Find where the given text appears and provide that cell's center as [X, Y] coordinate. 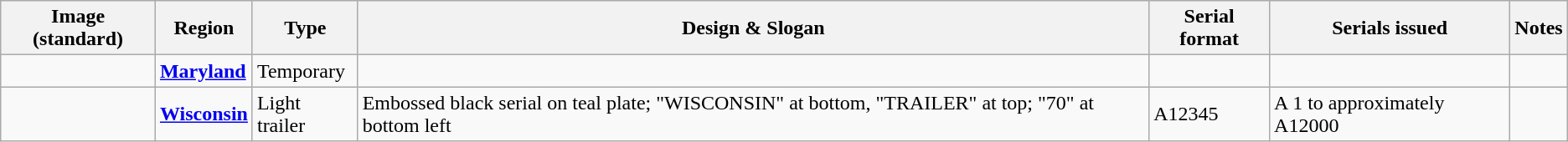
Region [204, 28]
Serial format [1210, 28]
A12345 [1210, 114]
Serials issued [1390, 28]
Embossed black serial on teal plate; "WISCONSIN" at bottom, "TRAILER" at top; "70" at bottom left [753, 114]
Notes [1539, 28]
Maryland [204, 71]
Light trailer [305, 114]
Design & Slogan [753, 28]
Temporary [305, 71]
Type [305, 28]
Wisconsin [204, 114]
Image (standard) [79, 28]
A 1 to approximately A12000 [1390, 114]
